Search for the cell housing the specified text and yield its (X, Y) center coordinate. 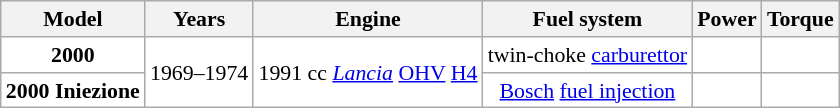
Years (199, 18)
twin-choke carburettor (588, 54)
1991 cc Lancia OHV H4 (368, 72)
2000 Iniezione (73, 90)
2000 (73, 54)
Power (727, 18)
Engine (368, 18)
Fuel system (588, 18)
Model (73, 18)
Torque (800, 18)
1969–1974 (199, 72)
Bosch fuel injection (588, 90)
